Find where the given text appears and provide that cell's center as (X, Y) coordinate. 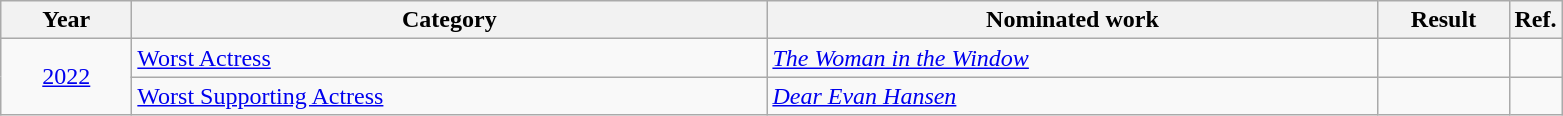
Year (66, 20)
Ref. (1536, 20)
2022 (66, 77)
Nominated work (1072, 20)
Worst Supporting Actress (450, 96)
Result (1444, 20)
Category (450, 20)
Worst Actress (450, 58)
Dear Evan Hansen (1072, 96)
The Woman in the Window (1072, 58)
